Detect which cell encompasses the target text, then output its [X, Y] center coordinate. 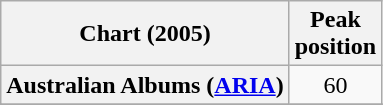
Peakposition [335, 34]
Chart (2005) [145, 34]
60 [335, 85]
Australian Albums (ARIA) [145, 85]
